Determine the (X, Y) coordinate at the center of the cell enclosing the given text.  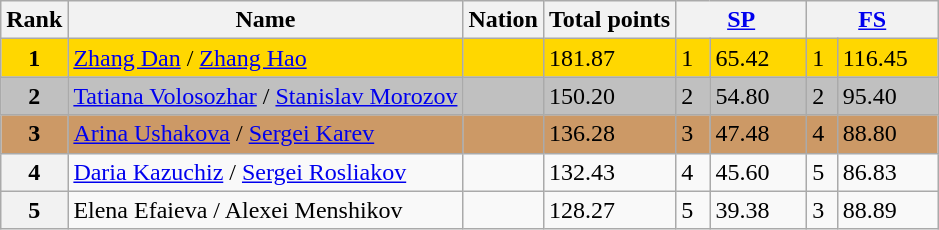
SP (742, 20)
Daria Kazuchiz / Sergei Rosliakov (266, 172)
Total points (609, 20)
136.28 (609, 134)
39.38 (758, 210)
88.89 (888, 210)
95.40 (888, 96)
Rank (34, 20)
65.42 (758, 58)
88.80 (888, 134)
128.27 (609, 210)
Name (266, 20)
FS (872, 20)
86.83 (888, 172)
54.80 (758, 96)
Elena Efaieva / Alexei Menshikov (266, 210)
150.20 (609, 96)
116.45 (888, 58)
47.48 (758, 134)
Zhang Dan / Zhang Hao (266, 58)
132.43 (609, 172)
Tatiana Volosozhar / Stanislav Morozov (266, 96)
Nation (503, 20)
45.60 (758, 172)
181.87 (609, 58)
Arina Ushakova / Sergei Karev (266, 134)
